Find where the given text appears and provide that cell's center as [X, Y] coordinate. 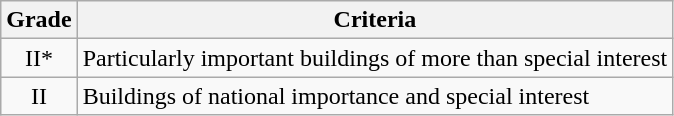
II* [39, 58]
II [39, 96]
Criteria [375, 20]
Grade [39, 20]
Particularly important buildings of more than special interest [375, 58]
Buildings of national importance and special interest [375, 96]
